Identify which cell holds the provided text, then report its [X, Y] central coordinate. 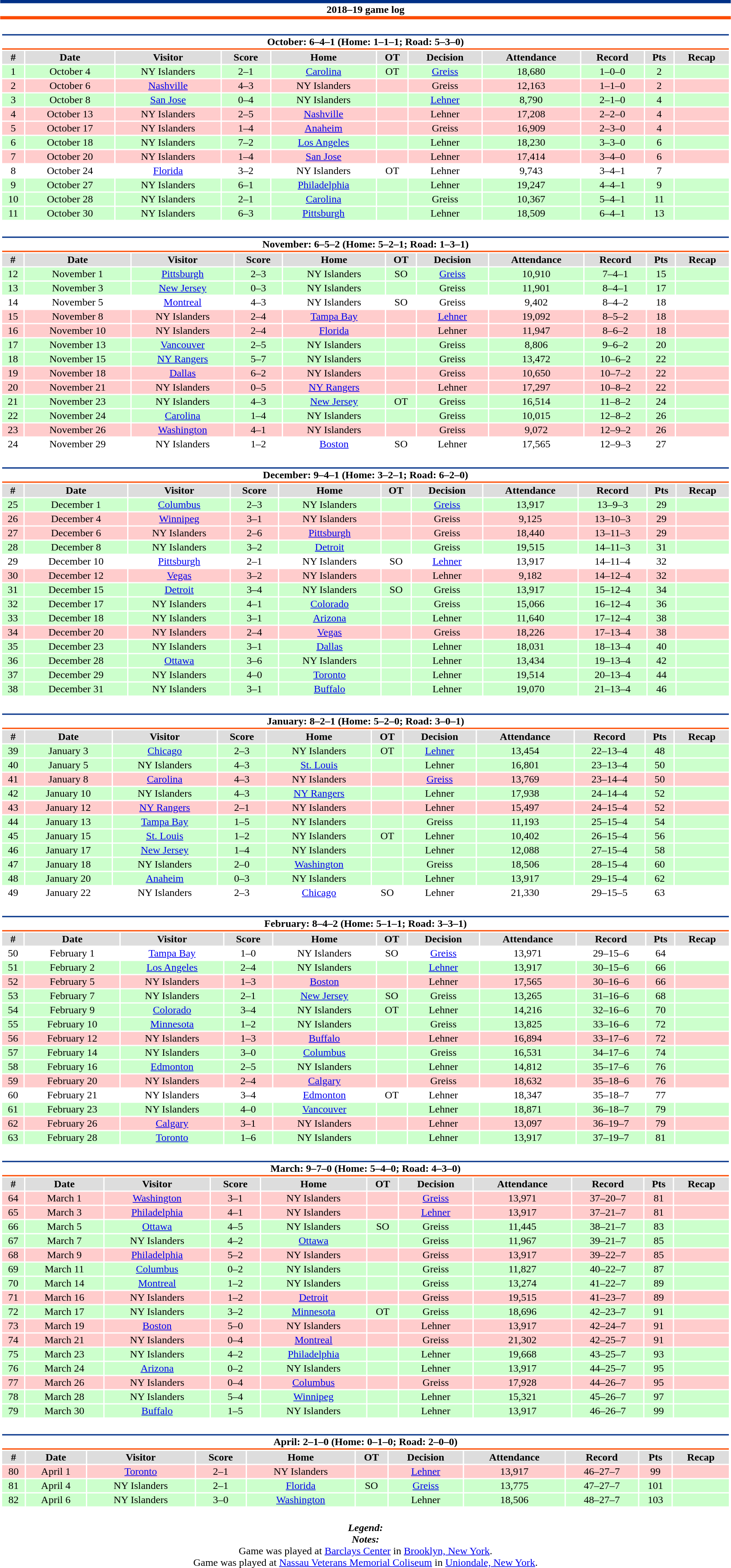
November 5 [78, 302]
16,531 [528, 1052]
9,182 [530, 575]
February 5 [72, 982]
37–19–7 [611, 1137]
25–15–4 [609, 822]
2–0 [242, 864]
March 3 [64, 1212]
8,790 [531, 100]
October 24 [70, 171]
10–7–2 [615, 373]
11,445 [522, 1227]
10,015 [536, 416]
23–13–4 [609, 765]
March 14 [64, 1284]
36–18–7 [611, 1109]
15,066 [530, 604]
53 [13, 996]
103 [655, 1500]
19,247 [531, 185]
January 5 [69, 765]
November 26 [78, 430]
37–20–7 [608, 1198]
24–15–4 [609, 807]
December 18 [76, 618]
November 1 [78, 274]
37–21–7 [608, 1212]
21 [13, 402]
0–5 [259, 387]
12,088 [525, 850]
December 12 [76, 575]
November 8 [78, 317]
October 4 [70, 72]
14–12–4 [612, 575]
November 21 [78, 387]
February 23 [72, 1109]
19 [13, 373]
82 [13, 1500]
16 [13, 330]
8,806 [536, 345]
19,092 [536, 317]
2–3–0 [612, 128]
35–18–6 [611, 1081]
33–17–6 [611, 1039]
8 [13, 171]
March 1 [64, 1198]
January 10 [69, 794]
67 [13, 1241]
November 23 [78, 402]
69 [13, 1269]
35–17–6 [611, 1067]
12,163 [531, 86]
8–5–2 [615, 317]
12–9–3 [615, 444]
18,347 [528, 1095]
March 30 [64, 1411]
19–13–4 [612, 660]
17–13–4 [612, 632]
October 20 [70, 157]
30 [13, 575]
93 [659, 1354]
November 13 [78, 345]
18,871 [528, 1109]
21,330 [525, 893]
9,743 [531, 171]
January 18 [69, 864]
61 [13, 1109]
44–25–7 [608, 1369]
1–0 [248, 954]
March 9 [64, 1255]
31–16–6 [611, 996]
15–12–4 [612, 590]
13,097 [528, 1124]
October 18 [70, 142]
10,650 [536, 373]
75 [13, 1354]
29–15–5 [609, 893]
November 29 [78, 444]
March 7 [64, 1241]
16,514 [536, 402]
March 21 [64, 1340]
10–6–2 [615, 359]
February 9 [72, 1010]
11,967 [522, 1241]
47 [13, 864]
February 14 [72, 1052]
12–8–2 [615, 416]
37 [13, 675]
December: 9–4–1 (Home: 3–2–1; Road: 6–2–0) [365, 475]
October 30 [70, 214]
February 12 [72, 1039]
20–13–4 [612, 675]
11,947 [536, 330]
13,274 [522, 1284]
19,668 [522, 1354]
10,367 [531, 199]
15,321 [522, 1397]
3–4–1 [612, 171]
19,070 [530, 689]
35 [13, 647]
13–10–3 [612, 519]
13–11–3 [612, 533]
November 10 [78, 330]
17,208 [531, 114]
4–5 [235, 1227]
10–8–2 [615, 387]
14–11–3 [612, 547]
April 6 [56, 1500]
36–19–7 [611, 1124]
18,230 [531, 142]
12 [13, 274]
October 27 [70, 185]
21,302 [522, 1340]
2018–19 game log [365, 9]
December 10 [76, 562]
December 15 [76, 590]
January 22 [69, 893]
5–7 [259, 359]
29–15–4 [609, 879]
41–23–7 [608, 1297]
15,497 [525, 807]
February 20 [72, 1081]
16,894 [528, 1039]
17,297 [536, 387]
59 [13, 1081]
65 [13, 1212]
45–26–7 [608, 1397]
28–15–4 [609, 864]
101 [655, 1485]
January: 8–2–1 (Home: 5–2–0; Road: 3–0–1) [365, 721]
44–26–7 [608, 1382]
2–1–0 [612, 100]
February 21 [72, 1095]
17,938 [525, 794]
January 20 [69, 879]
10,402 [525, 836]
18,031 [530, 647]
33 [13, 618]
March 26 [64, 1382]
1–1–0 [612, 86]
March 24 [64, 1369]
December 20 [76, 632]
October 13 [70, 114]
38–21–7 [608, 1227]
23 [13, 430]
4–4–1 [612, 185]
October 17 [70, 128]
33–16–6 [611, 1024]
32–16–6 [611, 1010]
24–14–4 [609, 794]
3–4–0 [612, 157]
13,472 [536, 359]
80 [13, 1472]
November 3 [78, 288]
2–6 [254, 533]
2–2–0 [612, 114]
25 [13, 505]
13,434 [530, 660]
March 5 [64, 1227]
14–11–4 [612, 562]
November 18 [78, 373]
February 10 [72, 1024]
41 [13, 779]
9,072 [536, 430]
5–2 [235, 1255]
January 8 [69, 779]
17,928 [522, 1382]
8–4–1 [615, 288]
17,414 [531, 157]
3–6 [254, 660]
22–13–4 [609, 751]
29–15–6 [611, 954]
27–15–4 [609, 850]
February 26 [72, 1124]
April: 2–1–0 (Home: 0–1–0; Road: 2–0–0) [365, 1442]
6–3 [246, 214]
18,632 [528, 1081]
12–9–2 [615, 430]
43 [13, 807]
December 28 [76, 660]
April 4 [56, 1485]
13,265 [528, 996]
17–12–4 [612, 618]
13,825 [528, 1024]
9–6–2 [615, 345]
39–21–7 [608, 1241]
47–27–7 [602, 1485]
14,216 [528, 1010]
13,769 [525, 779]
November: 6–5–2 (Home: 5–2–1; Road: 1–3–1) [365, 244]
23–14–4 [609, 779]
16,801 [525, 765]
6–4–1 [612, 214]
December 1 [76, 505]
5–4–1 [612, 199]
10,910 [536, 274]
January 3 [69, 751]
March 17 [64, 1312]
October 28 [70, 199]
9,125 [530, 519]
18,696 [522, 1312]
18,509 [531, 214]
December 6 [76, 533]
10 [13, 199]
6–1 [246, 185]
71 [13, 1297]
78 [13, 1397]
14 [13, 302]
December 8 [76, 547]
February 16 [72, 1067]
February 7 [72, 996]
March 11 [64, 1269]
21–13–4 [612, 689]
11,901 [536, 288]
13–9–3 [612, 505]
46–27–7 [602, 1472]
45 [13, 836]
41–22–7 [608, 1284]
42–25–7 [608, 1340]
1–6 [248, 1137]
9,402 [536, 302]
3–3–0 [612, 142]
December 17 [76, 604]
39 [13, 751]
5–0 [235, 1326]
83 [659, 1227]
13,454 [525, 751]
11,827 [522, 1269]
40–22–7 [608, 1269]
18–13–4 [612, 647]
11,193 [525, 822]
April 1 [56, 1472]
February 28 [72, 1137]
7–2 [246, 142]
March 19 [64, 1326]
March 23 [64, 1354]
42–24–7 [608, 1326]
43–25–7 [608, 1354]
December 23 [76, 647]
February 2 [72, 967]
18,440 [530, 533]
18,680 [531, 72]
14,812 [528, 1067]
December 4 [76, 519]
97 [659, 1397]
6–2 [259, 373]
1–0–0 [612, 72]
18,226 [530, 632]
October 6 [70, 86]
January 12 [69, 807]
October: 6–4–1 (Home: 1–1–1; Road: 5–3–0) [365, 42]
5–4 [235, 1397]
February 1 [72, 954]
December 31 [76, 689]
34–17–6 [611, 1052]
30–15–6 [611, 967]
3 [13, 100]
1 [13, 72]
73 [13, 1326]
28 [13, 547]
March 28 [64, 1397]
30–16–6 [611, 982]
8–4–2 [615, 302]
49 [13, 893]
42–23–7 [608, 1312]
16–12–4 [612, 604]
13,775 [515, 1485]
46–26–7 [608, 1411]
5 [13, 128]
7–4–1 [615, 274]
March: 9–7–0 (Home: 5–4–0; Road: 4–3–0) [365, 1169]
16,909 [531, 128]
March 16 [64, 1297]
19,514 [530, 675]
January 15 [69, 836]
55 [13, 1024]
11,640 [530, 618]
26–15–4 [609, 836]
8–6–2 [615, 330]
35–18–7 [611, 1095]
51 [13, 967]
39–22–7 [608, 1255]
57 [13, 1052]
48–27–7 [602, 1500]
January 17 [69, 850]
87 [659, 1269]
November 24 [78, 416]
January 13 [69, 822]
November 15 [78, 359]
February: 8–4–2 (Home: 5–1–1; Road: 3–3–1) [365, 924]
11–8–2 [615, 402]
October 8 [70, 100]
December 29 [76, 675]
